Output the [X, Y] coordinate of the center of the cell containing the given text.  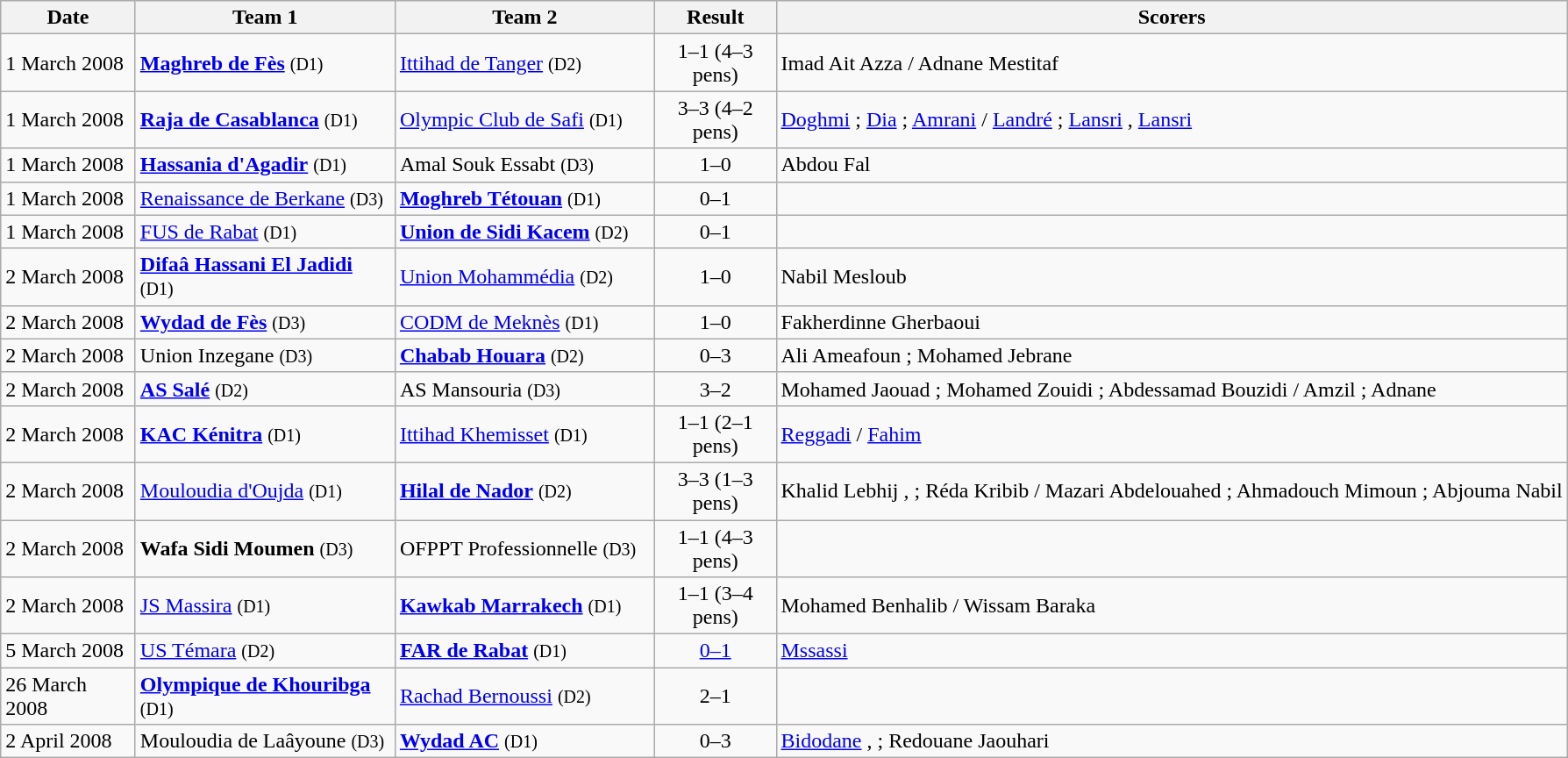
Bidodane , ; Redouane Jaouhari [1172, 741]
Mssassi [1172, 651]
Difaâ Hassani El Jadidi (D1) [265, 277]
Team 1 [265, 18]
Mouloudia d'Oujda (D1) [265, 491]
Imad Ait Azza / Adnane Mestitaf [1172, 63]
AS Salé (D2) [265, 389]
Wydad AC (D1) [524, 741]
FAR de Rabat (D1) [524, 651]
Team 2 [524, 18]
Fakherdinne Gherbaoui [1172, 322]
Result [716, 18]
2 April 2008 [68, 741]
FUS de Rabat (D1) [265, 232]
3–2 [716, 389]
Chabab Houara (D2) [524, 355]
Ittihad Khemisset (D1) [524, 433]
5 March 2008 [68, 651]
Nabil Mesloub [1172, 277]
Rachad Bernoussi (D2) [524, 697]
3–3 (4–2 pens) [716, 119]
Wafa Sidi Moumen (D3) [265, 547]
US Témara (D2) [265, 651]
CODM de Meknès (D1) [524, 322]
Olympic Club de Safi (D1) [524, 119]
Abdou Fal [1172, 165]
3–3 (1–3 pens) [716, 491]
Amal Souk Essabt (D3) [524, 165]
Ali Ameafoun ; Mohamed Jebrane [1172, 355]
Olympique de Khouribga (D1) [265, 697]
Doghmi ; Dia ; Amrani / Landré ; Lansri , Lansri [1172, 119]
Union Inzegane (D3) [265, 355]
Scorers [1172, 18]
Hassania d'Agadir (D1) [265, 165]
2–1 [716, 697]
Date [68, 18]
Kawkab Marrakech (D1) [524, 605]
1–1 (3–4 pens) [716, 605]
Raja de Casablanca (D1) [265, 119]
Ittihad de Tanger (D2) [524, 63]
Union de Sidi Kacem (D2) [524, 232]
OFPPT Professionnelle (D3) [524, 547]
Khalid Lebhij , ; Réda Kribib / Mazari Abdelouahed ; Ahmadouch Mimoun ; Abjouma Nabil [1172, 491]
AS Mansouria (D3) [524, 389]
Hilal de Nador (D2) [524, 491]
26 March 2008 [68, 697]
Maghreb de Fès (D1) [265, 63]
KAC Kénitra (D1) [265, 433]
Reggadi / Fahim [1172, 433]
Renaissance de Berkane (D3) [265, 198]
Moghreb Tétouan (D1) [524, 198]
1–1 (2–1 pens) [716, 433]
JS Massira (D1) [265, 605]
Wydad de Fès (D3) [265, 322]
Mohamed Jaouad ; Mohamed Zouidi ; Abdessamad Bouzidi / Amzil ; Adnane [1172, 389]
Union Mohammédia (D2) [524, 277]
Mouloudia de Laâyoune (D3) [265, 741]
Mohamed Benhalib / Wissam Baraka [1172, 605]
